Determine the (x, y) coordinate at the center of the cell enclosing the given text.  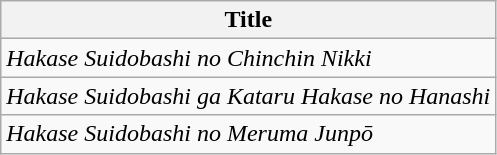
Hakase Suidobashi ga Kataru Hakase no Hanashi (248, 96)
Title (248, 20)
Hakase Suidobashi no Meruma Junpō (248, 134)
Hakase Suidobashi no Chinchin Nikki (248, 58)
